Identify which cell holds the provided text, then report its [X, Y] central coordinate. 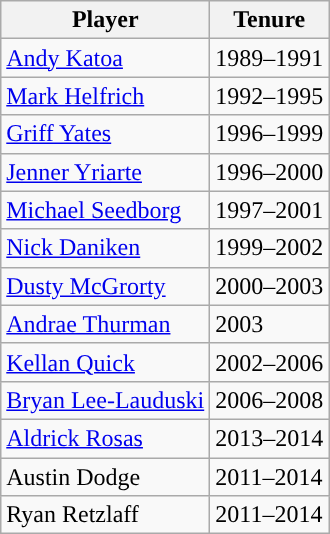
2003 [270, 324]
Andy Katoa [106, 58]
Aldrick Rosas [106, 438]
Austin Dodge [106, 477]
Bryan Lee-Lauduski [106, 400]
1999–2002 [270, 248]
2000–2003 [270, 286]
1997–2001 [270, 210]
Tenure [270, 20]
Mark Helfrich [106, 96]
Andrae Thurman [106, 324]
2006–2008 [270, 400]
Ryan Retzlaff [106, 515]
Nick Daniken [106, 248]
Kellan Quick [106, 362]
Player [106, 20]
2002–2006 [270, 362]
1996–2000 [270, 172]
2013–2014 [270, 438]
1996–1999 [270, 134]
Griff Yates [106, 134]
Jenner Yriarte [106, 172]
Dusty McGrorty [106, 286]
1989–1991 [270, 58]
Michael Seedborg [106, 210]
1992–1995 [270, 96]
